Provide the [x, y] coordinate of the cell's center where the given text is located.  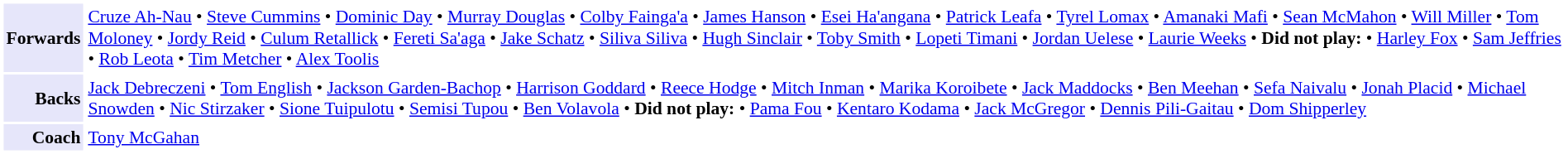
Coach [43, 137]
Tony McGahan [825, 137]
Backs [43, 98]
Forwards [43, 37]
